Search for the cell housing the specified text and yield its [X, Y] center coordinate. 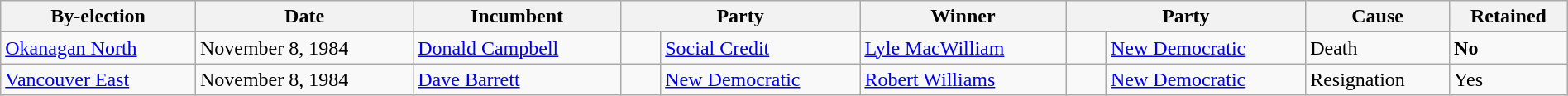
Okanagan North [98, 48]
Incumbent [517, 17]
Cause [1378, 17]
Death [1378, 48]
Robert Williams [963, 79]
Winner [963, 17]
Dave Barrett [517, 79]
Resignation [1378, 79]
Lyle MacWilliam [963, 48]
Date [304, 17]
Vancouver East [98, 79]
Retained [1508, 17]
By-election [98, 17]
Donald Campbell [517, 48]
Yes [1508, 79]
No [1508, 48]
Social Credit [761, 48]
